Scan for the cell matching the given text and deliver its [x, y] coordinate at center. 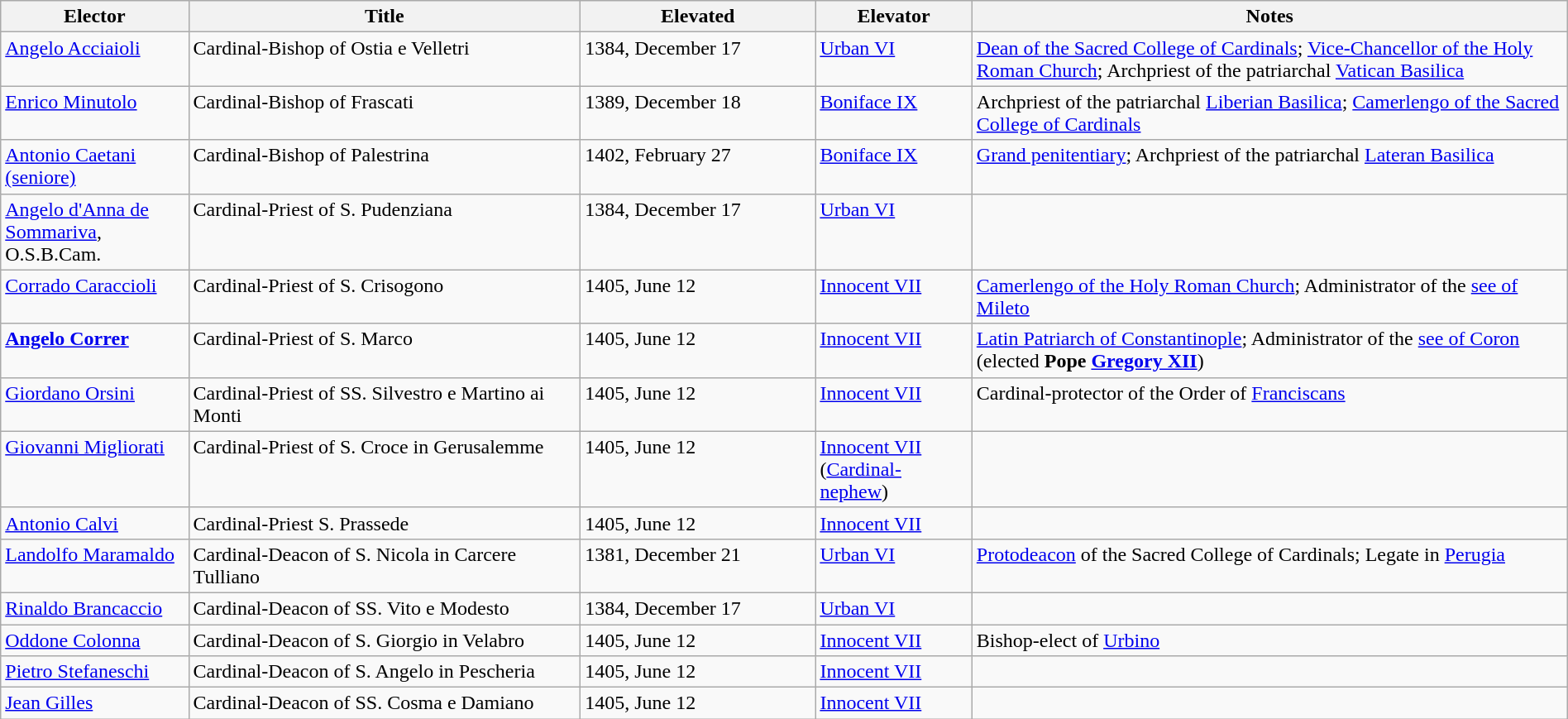
Corrado Caraccioli [94, 296]
Bishop-elect of Urbino [1269, 640]
Grand penitentiary; Archpriest of the patriarchal Lateran Basilica [1269, 167]
Cardinal-Priest of S. Crisogono [385, 296]
Elevated [698, 17]
Giordano Orsini [94, 404]
Oddone Colonna [94, 640]
Cardinal-Bishop of Palestrina [385, 167]
Angelo Acciaioli [94, 60]
Dean of the Sacred College of Cardinals; Vice-Chancellor of the Holy Roman Church; Archpriest of the patriarchal Vatican Basilica [1269, 60]
1381, December 21 [698, 566]
Notes [1269, 17]
Angelo d'Anna de Sommariva, O.S.B.Cam. [94, 232]
Cardinal-Priest of S. Croce in Gerusalemme [385, 469]
Cardinal-Bishop of Ostia e Velletri [385, 60]
Cardinal-Priest of S. Pudenziana [385, 232]
1402, February 27 [698, 167]
Elevator [893, 17]
Antonio Caetani (seniore) [94, 167]
Rinaldo Brancaccio [94, 608]
Elector [94, 17]
Cardinal-Priest of SS. Silvestro e Martino ai Monti [385, 404]
Cardinal-Priest of S. Marco [385, 351]
Landolfo Maramaldo [94, 566]
Pietro Stefaneschi [94, 672]
Innocent VII (Cardinal-nephew) [893, 469]
Archpriest of the patriarchal Liberian Basilica; Camerlengo of the Sacred College of Cardinals [1269, 113]
Cardinal-Priest S. Prassede [385, 523]
Antonio Calvi [94, 523]
Angelo Correr [94, 351]
Cardinal-Deacon of S. Nicola in Carcere Tulliano [385, 566]
Cardinal-Bishop of Frascati [385, 113]
Protodeacon of the Sacred College of Cardinals; Legate in Perugia [1269, 566]
Latin Patriarch of Constantinople; Administrator of the see of Coron(elected Pope Gregory XII) [1269, 351]
Cardinal-Deacon of S. Giorgio in Velabro [385, 640]
Cardinal-protector of the Order of Franciscans [1269, 404]
Cardinal-Deacon of S. Angelo in Pescheria [385, 672]
Camerlengo of the Holy Roman Church; Administrator of the see of Mileto [1269, 296]
Enrico Minutolo [94, 113]
Giovanni Migliorati [94, 469]
Cardinal-Deacon of SS. Cosma e Damiano [385, 703]
Title [385, 17]
1389, December 18 [698, 113]
Jean Gilles [94, 703]
Cardinal-Deacon of SS. Vito e Modesto [385, 608]
